Capture the cell that displays the provided text and extract its (x, y) central coordinate. 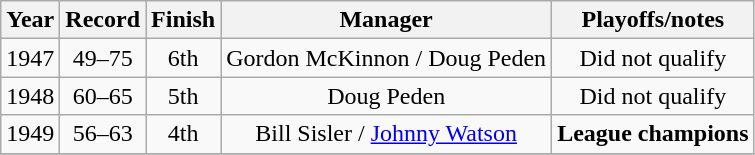
Record (103, 20)
Gordon McKinnon / Doug Peden (386, 58)
1949 (30, 134)
Doug Peden (386, 96)
56–63 (103, 134)
49–75 (103, 58)
Playoffs/notes (653, 20)
1948 (30, 96)
Manager (386, 20)
4th (184, 134)
1947 (30, 58)
League champions (653, 134)
Bill Sisler / Johnny Watson (386, 134)
Finish (184, 20)
6th (184, 58)
Year (30, 20)
60–65 (103, 96)
5th (184, 96)
